Extract the [X, Y] coordinate from the center of the cell holding the provided text.  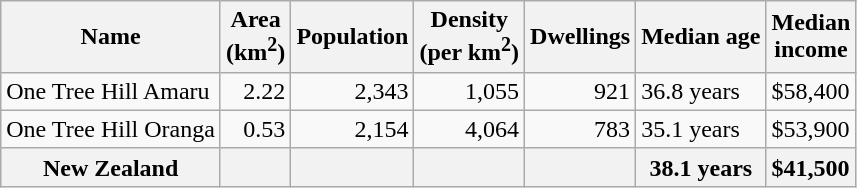
38.1 years [701, 167]
$53,900 [811, 129]
35.1 years [701, 129]
2.22 [255, 91]
Medianincome [811, 37]
$41,500 [811, 167]
36.8 years [701, 91]
Dwellings [580, 37]
2,154 [352, 129]
783 [580, 129]
New Zealand [111, 167]
One Tree Hill Oranga [111, 129]
One Tree Hill Amaru [111, 91]
2,343 [352, 91]
$58,400 [811, 91]
1,055 [470, 91]
Density(per km2) [470, 37]
921 [580, 91]
Median age [701, 37]
Area(km2) [255, 37]
4,064 [470, 129]
Population [352, 37]
0.53 [255, 129]
Name [111, 37]
